Return the (X, Y) coordinate for the center point of the cell that contains the specified text.  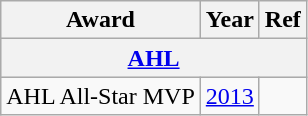
Year (230, 20)
AHL (154, 58)
AHL All-Star MVP (101, 96)
2013 (230, 96)
Award (101, 20)
Ref (282, 20)
